Return (X, Y) of the center of cell containing provided text 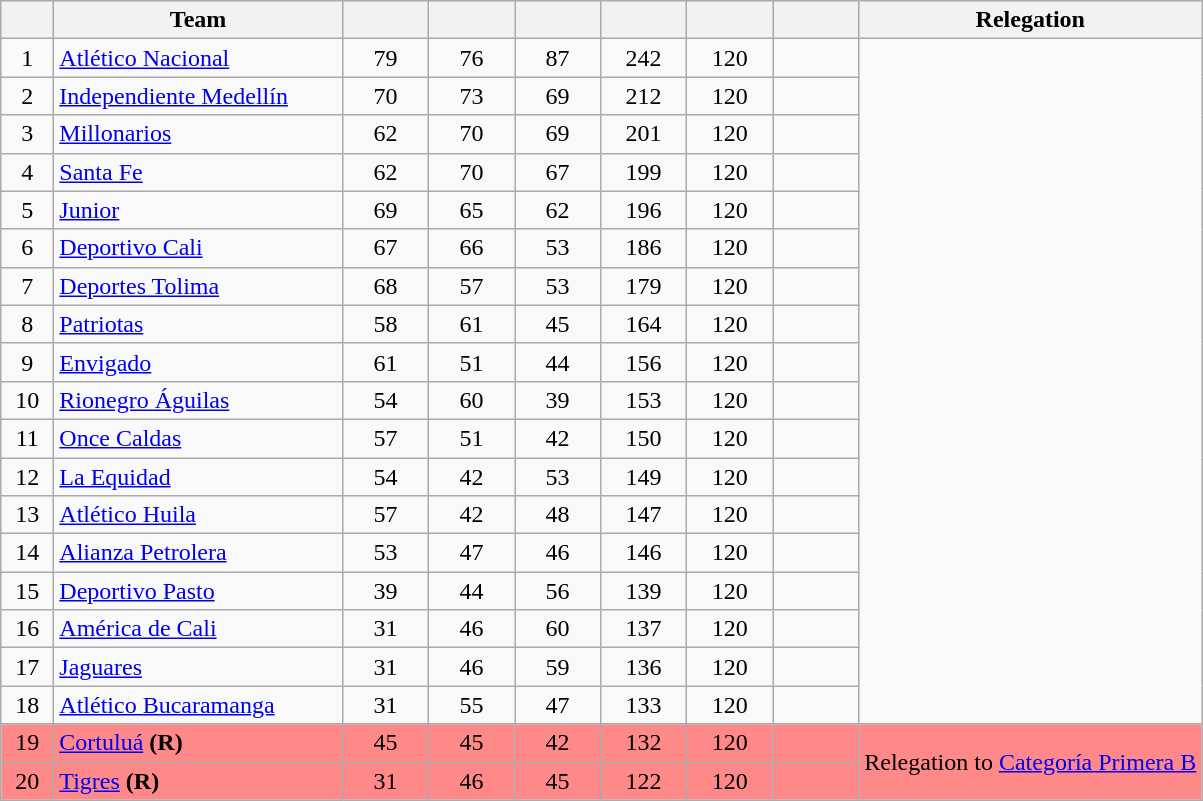
15 (28, 591)
56 (557, 591)
17 (28, 667)
48 (557, 515)
196 (644, 210)
11 (28, 438)
146 (644, 553)
212 (644, 96)
14 (28, 553)
Deportes Tolima (198, 286)
147 (644, 515)
201 (644, 134)
Jaguares (198, 667)
Junior (198, 210)
153 (644, 400)
7 (28, 286)
242 (644, 58)
139 (644, 591)
Cortuluá (R) (198, 743)
20 (28, 781)
2 (28, 96)
73 (471, 96)
3 (28, 134)
66 (471, 248)
59 (557, 667)
Rionegro Águilas (198, 400)
1 (28, 58)
Tigres (R) (198, 781)
9 (28, 362)
76 (471, 58)
Deportivo Pasto (198, 591)
Atlético Huila (198, 515)
18 (28, 705)
Team (198, 20)
79 (385, 58)
Envigado (198, 362)
132 (644, 743)
6 (28, 248)
Once Caldas (198, 438)
58 (385, 324)
Independiente Medellín (198, 96)
La Equidad (198, 477)
122 (644, 781)
186 (644, 248)
5 (28, 210)
13 (28, 515)
65 (471, 210)
156 (644, 362)
Alianza Petrolera (198, 553)
133 (644, 705)
Deportivo Cali (198, 248)
19 (28, 743)
Relegation to Categoría Primera B (1030, 762)
Atlético Nacional (198, 58)
68 (385, 286)
Atlético Bucaramanga (198, 705)
10 (28, 400)
136 (644, 667)
150 (644, 438)
4 (28, 172)
55 (471, 705)
12 (28, 477)
179 (644, 286)
87 (557, 58)
16 (28, 629)
Relegation (1030, 20)
Patriotas (198, 324)
137 (644, 629)
8 (28, 324)
América de Cali (198, 629)
Santa Fe (198, 172)
164 (644, 324)
199 (644, 172)
149 (644, 477)
Millonarios (198, 134)
